Pinpoint the cell where the given text exists, returning its (x, y) midpoint coordinate. 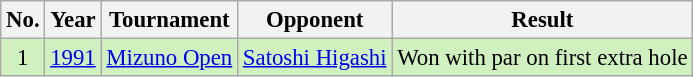
1991 (73, 58)
1 (23, 58)
Mizuno Open (170, 58)
Won with par on first extra hole (542, 58)
Result (542, 20)
Opponent (315, 20)
Tournament (170, 20)
No. (23, 20)
Satoshi Higashi (315, 58)
Year (73, 20)
